Scan for the cell matching the given text and deliver its [X, Y] coordinate at center. 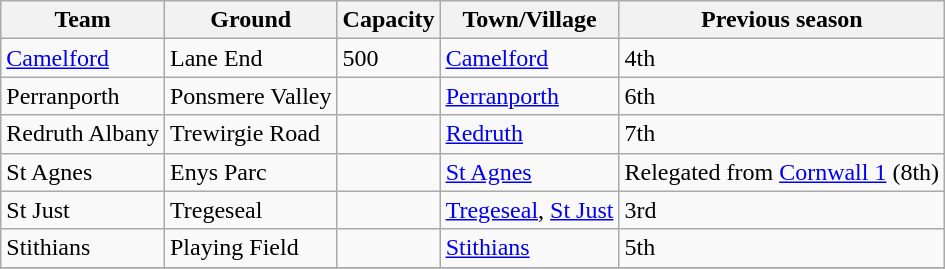
Team [83, 20]
Redruth [530, 134]
Tregeseal [250, 210]
6th [782, 96]
7th [782, 134]
5th [782, 248]
500 [388, 58]
Previous season [782, 20]
3rd [782, 210]
Relegated from Cornwall 1 (8th) [782, 172]
St Just [83, 210]
Enys Parc [250, 172]
Ponsmere Valley [250, 96]
Trewirgie Road [250, 134]
Lane End [250, 58]
4th [782, 58]
Tregeseal, St Just [530, 210]
Ground [250, 20]
Capacity [388, 20]
Redruth Albany [83, 134]
Town/Village [530, 20]
Playing Field [250, 248]
